Locate the cell with the specified text and output its [X, Y] center coordinate. 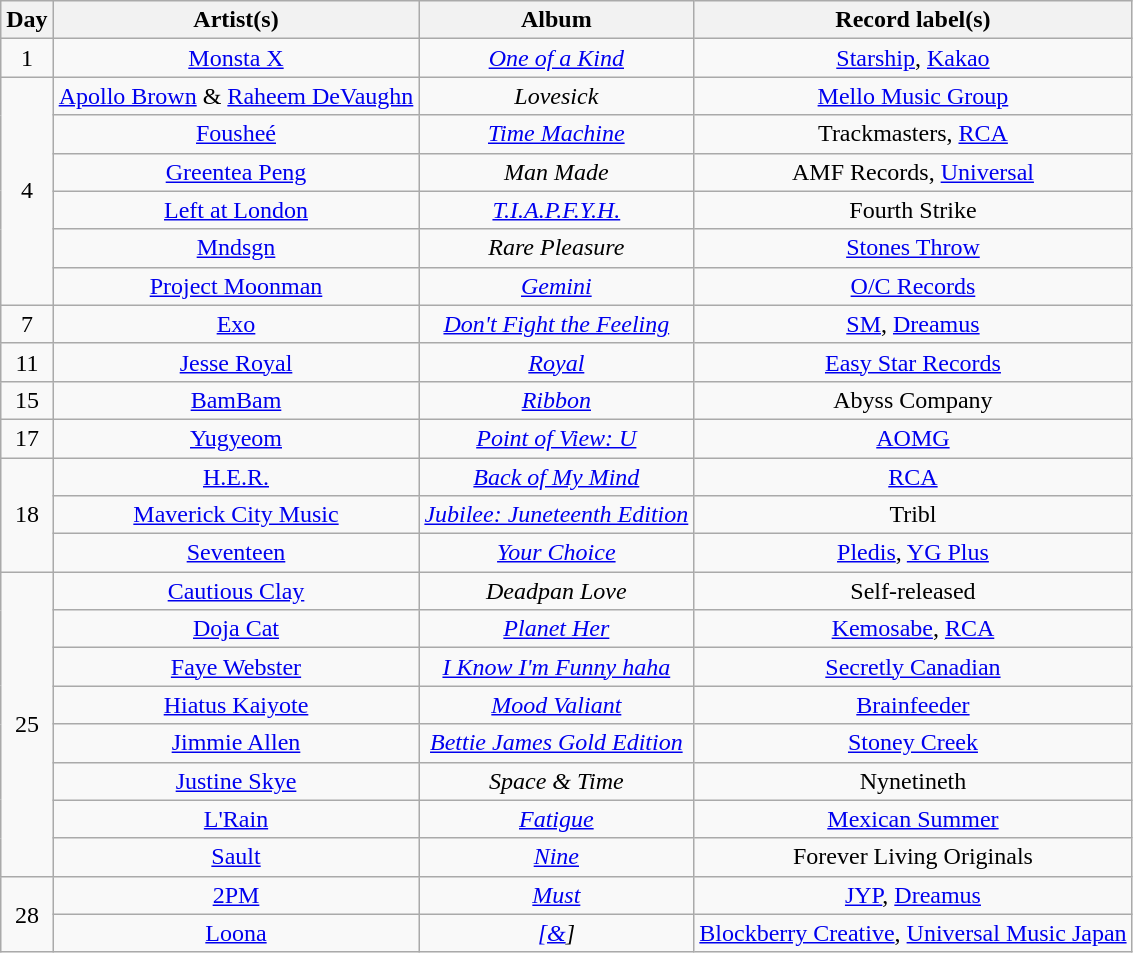
Jimmie Allen [236, 743]
Bettie James Gold Edition [556, 743]
Loona [236, 933]
Starship, Kakao [913, 58]
I Know I'm Funny haha [556, 667]
2PM [236, 895]
RCA [913, 477]
T.I.A.P.F.Y.H. [556, 210]
JYP, Dreamus [913, 895]
Easy Star Records [913, 362]
Back of My Mind [556, 477]
Album [556, 20]
Rare Pleasure [556, 248]
Kemosabe, RCA [913, 629]
18 [27, 515]
Deadpan Love [556, 591]
Trackmasters, RCA [913, 134]
Doja Cat [236, 629]
Mello Music Group [913, 96]
Time Machine [556, 134]
Stoney Creek [913, 743]
Seventeen [236, 553]
Fourth Strike [913, 210]
Monsta X [236, 58]
Exo [236, 324]
Mexican Summer [913, 819]
Forever Living Originals [913, 857]
Space & Time [556, 781]
Project Moonman [236, 286]
BamBam [236, 400]
Hiatus Kaiyote [236, 705]
Abyss Company [913, 400]
25 [27, 724]
Sault [236, 857]
17 [27, 438]
Tribl [913, 515]
Record label(s) [913, 20]
Don't Fight the Feeling [556, 324]
Point of View: U [556, 438]
Must [556, 895]
Man Made [556, 172]
Maverick City Music [236, 515]
Jesse Royal [236, 362]
Lovesick [556, 96]
H.E.R. [236, 477]
Blockberry Creative, Universal Music Japan [913, 933]
Secretly Canadian [913, 667]
Artist(s) [236, 20]
[&] [556, 933]
Royal [556, 362]
Apollo Brown & Raheem DeVaughn [236, 96]
O/C Records [913, 286]
Gemini [556, 286]
Ribbon [556, 400]
Brainfeeder [913, 705]
15 [27, 400]
Pledis, YG Plus [913, 553]
One of a Kind [556, 58]
Fousheé [236, 134]
Greentea Peng [236, 172]
4 [27, 191]
28 [27, 914]
Your Choice [556, 553]
Mndsgn [236, 248]
Day [27, 20]
AMF Records, Universal [913, 172]
Planet Her [556, 629]
Faye Webster [236, 667]
7 [27, 324]
1 [27, 58]
Cautious Clay [236, 591]
Self-released [913, 591]
Stones Throw [913, 248]
Mood Valiant [556, 705]
Yugyeom [236, 438]
Nine [556, 857]
Left at London [236, 210]
SM, Dreamus [913, 324]
11 [27, 362]
AOMG [913, 438]
L'Rain [236, 819]
Nynetineth [913, 781]
Jubilee: Juneteenth Edition [556, 515]
Justine Skye [236, 781]
Fatigue [556, 819]
